Identify which cell holds the provided text, then report its [X, Y] central coordinate. 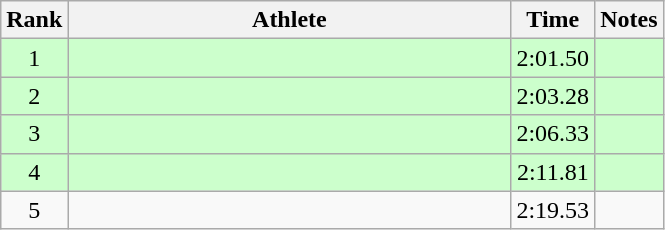
Athlete [290, 20]
2:19.53 [553, 210]
2:01.50 [553, 58]
Time [553, 20]
Notes [629, 20]
2:06.33 [553, 134]
2 [34, 96]
2:03.28 [553, 96]
4 [34, 172]
2:11.81 [553, 172]
5 [34, 210]
1 [34, 58]
Rank [34, 20]
3 [34, 134]
